Determine the (X, Y) coordinate at the center of the cell enclosing the given text.  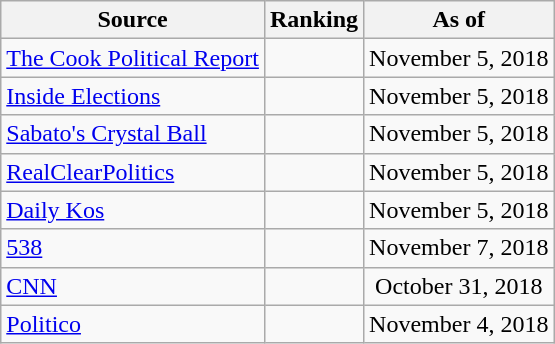
Politico (133, 324)
The Cook Political Report (133, 58)
November 4, 2018 (459, 324)
Source (133, 20)
538 (133, 248)
RealClearPolitics (133, 172)
November 7, 2018 (459, 248)
Ranking (314, 20)
Inside Elections (133, 96)
As of (459, 20)
Sabato's Crystal Ball (133, 134)
October 31, 2018 (459, 286)
Daily Kos (133, 210)
CNN (133, 286)
